Identify which cell holds the provided text, then report its [X, Y] central coordinate. 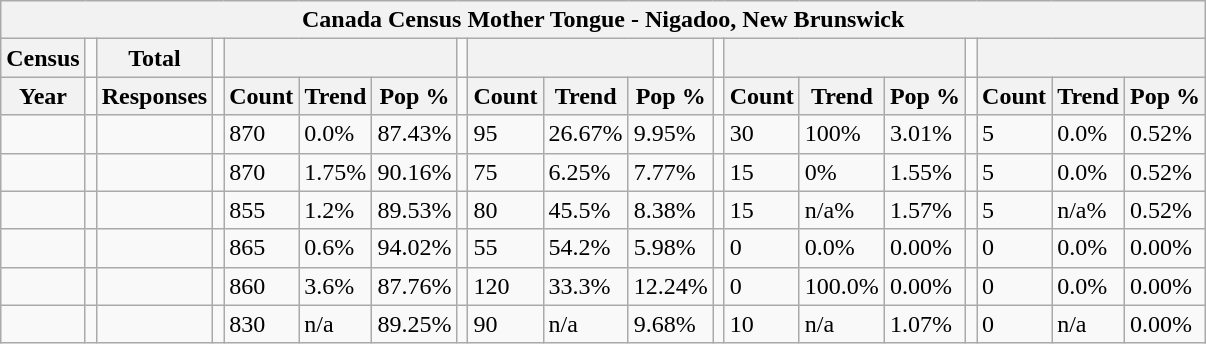
100% [842, 134]
865 [262, 248]
3.6% [336, 286]
855 [262, 210]
3.01% [924, 134]
87.76% [414, 286]
80 [506, 210]
45.5% [586, 210]
100.0% [842, 286]
9.68% [670, 324]
5.98% [670, 248]
Year [43, 96]
94.02% [414, 248]
90.16% [414, 172]
1.2% [336, 210]
860 [262, 286]
54.2% [586, 248]
9.95% [670, 134]
89.25% [414, 324]
8.38% [670, 210]
12.24% [670, 286]
0.6% [336, 248]
Census [43, 58]
120 [506, 286]
33.3% [586, 286]
1.55% [924, 172]
0% [842, 172]
1.75% [336, 172]
6.25% [586, 172]
75 [506, 172]
Responses [154, 96]
830 [262, 324]
1.57% [924, 210]
7.77% [670, 172]
Canada Census Mother Tongue - Nigadoo, New Brunswick [604, 20]
95 [506, 134]
10 [762, 324]
Total [154, 58]
30 [762, 134]
55 [506, 248]
87.43% [414, 134]
89.53% [414, 210]
90 [506, 324]
26.67% [586, 134]
1.07% [924, 324]
